Identify which cell holds the provided text, then report its [X, Y] central coordinate. 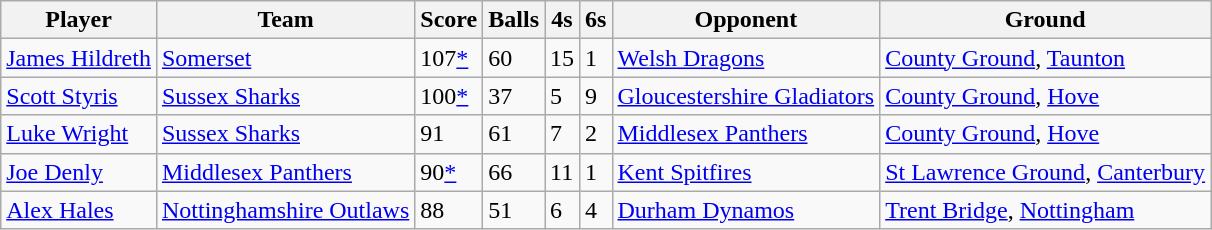
Welsh Dragons [746, 58]
6s [596, 20]
91 [449, 134]
Alex Hales [79, 210]
Somerset [285, 58]
4 [596, 210]
37 [514, 96]
Nottinghamshire Outlaws [285, 210]
7 [562, 134]
66 [514, 172]
St Lawrence Ground, Canterbury [1046, 172]
Opponent [746, 20]
Team [285, 20]
5 [562, 96]
Luke Wright [79, 134]
6 [562, 210]
Balls [514, 20]
51 [514, 210]
2 [596, 134]
Ground [1046, 20]
11 [562, 172]
15 [562, 58]
61 [514, 134]
James Hildreth [79, 58]
Joe Denly [79, 172]
Gloucestershire Gladiators [746, 96]
100* [449, 96]
Kent Spitfires [746, 172]
Score [449, 20]
4s [562, 20]
88 [449, 210]
107* [449, 58]
County Ground, Taunton [1046, 58]
Durham Dynamos [746, 210]
Player [79, 20]
Trent Bridge, Nottingham [1046, 210]
90* [449, 172]
9 [596, 96]
Scott Styris [79, 96]
60 [514, 58]
